Determine the (X, Y) coordinate at the center of the cell enclosing the given text.  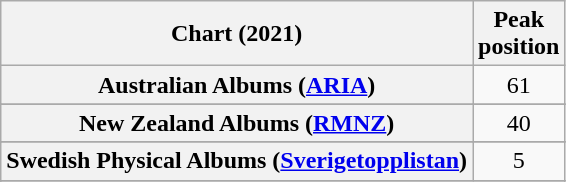
40 (519, 123)
Peakposition (519, 34)
Australian Albums (ARIA) (237, 85)
5 (519, 161)
Chart (2021) (237, 34)
61 (519, 85)
Swedish Physical Albums (Sverigetopplistan) (237, 161)
New Zealand Albums (RMNZ) (237, 123)
